Scan for the cell matching the given text and deliver its [x, y] coordinate at center. 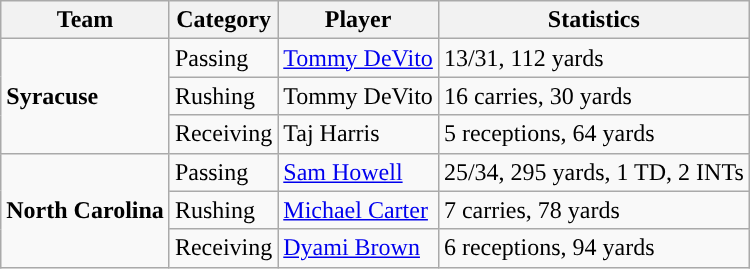
16 carries, 30 yards [594, 96]
7 carries, 78 yards [594, 210]
Statistics [594, 20]
Syracuse [86, 96]
North Carolina [86, 210]
Michael Carter [358, 210]
Player [358, 20]
Taj Harris [358, 134]
Dyami Brown [358, 248]
25/34, 295 yards, 1 TD, 2 INTs [594, 172]
Category [223, 20]
Team [86, 20]
13/31, 112 yards [594, 58]
5 receptions, 64 yards [594, 134]
Sam Howell [358, 172]
6 receptions, 94 yards [594, 248]
